Extract the (x, y) coordinate from the center of the cell holding the provided text.  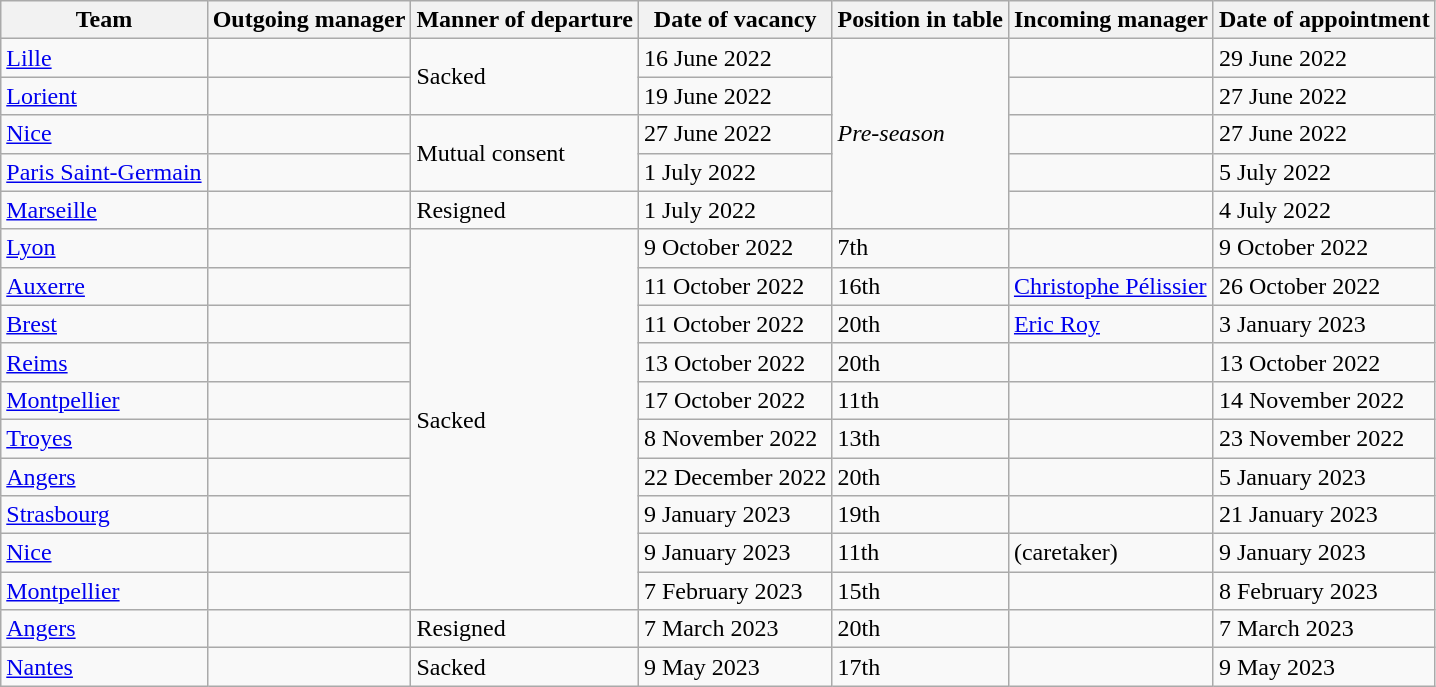
7th (920, 248)
Position in table (920, 20)
Eric Roy (1110, 324)
Incoming manager (1110, 20)
Marseille (104, 210)
8 February 2023 (1324, 591)
16 June 2022 (735, 58)
7 February 2023 (735, 591)
23 November 2022 (1324, 438)
(caretaker) (1110, 553)
Outgoing manager (309, 20)
29 June 2022 (1324, 58)
26 October 2022 (1324, 286)
Manner of departure (524, 20)
Auxerre (104, 286)
4 July 2022 (1324, 210)
Lyon (104, 248)
Pre-season (920, 134)
8 November 2022 (735, 438)
Nantes (104, 667)
19th (920, 515)
Troyes (104, 438)
22 December 2022 (735, 477)
Date of appointment (1324, 20)
Strasbourg (104, 515)
Paris Saint-Germain (104, 172)
17th (920, 667)
3 January 2023 (1324, 324)
19 June 2022 (735, 96)
Mutual consent (524, 153)
13th (920, 438)
Reims (104, 362)
Brest (104, 324)
17 October 2022 (735, 400)
15th (920, 591)
Christophe Pélissier (1110, 286)
Team (104, 20)
14 November 2022 (1324, 400)
5 July 2022 (1324, 172)
Date of vacancy (735, 20)
Lorient (104, 96)
21 January 2023 (1324, 515)
5 January 2023 (1324, 477)
16th (920, 286)
Lille (104, 58)
